Determine the (X, Y) coordinate at the center of the cell enclosing the given text.  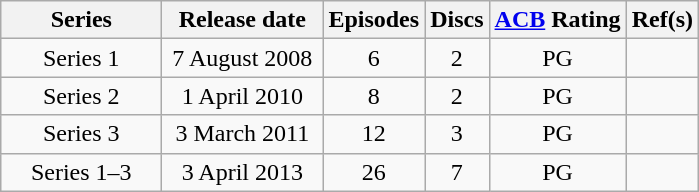
Series 1–3 (82, 172)
Ref(s) (662, 20)
7 (457, 172)
Series (82, 20)
26 (374, 172)
1 April 2010 (242, 96)
Episodes (374, 20)
6 (374, 58)
Release date (242, 20)
3 (457, 134)
ACB Rating (558, 20)
7 August 2008 (242, 58)
3 April 2013 (242, 172)
Discs (457, 20)
12 (374, 134)
Series 3 (82, 134)
Series 2 (82, 96)
3 March 2011 (242, 134)
Series 1 (82, 58)
8 (374, 96)
